Detect which cell encompasses the target text, then output its [X, Y] center coordinate. 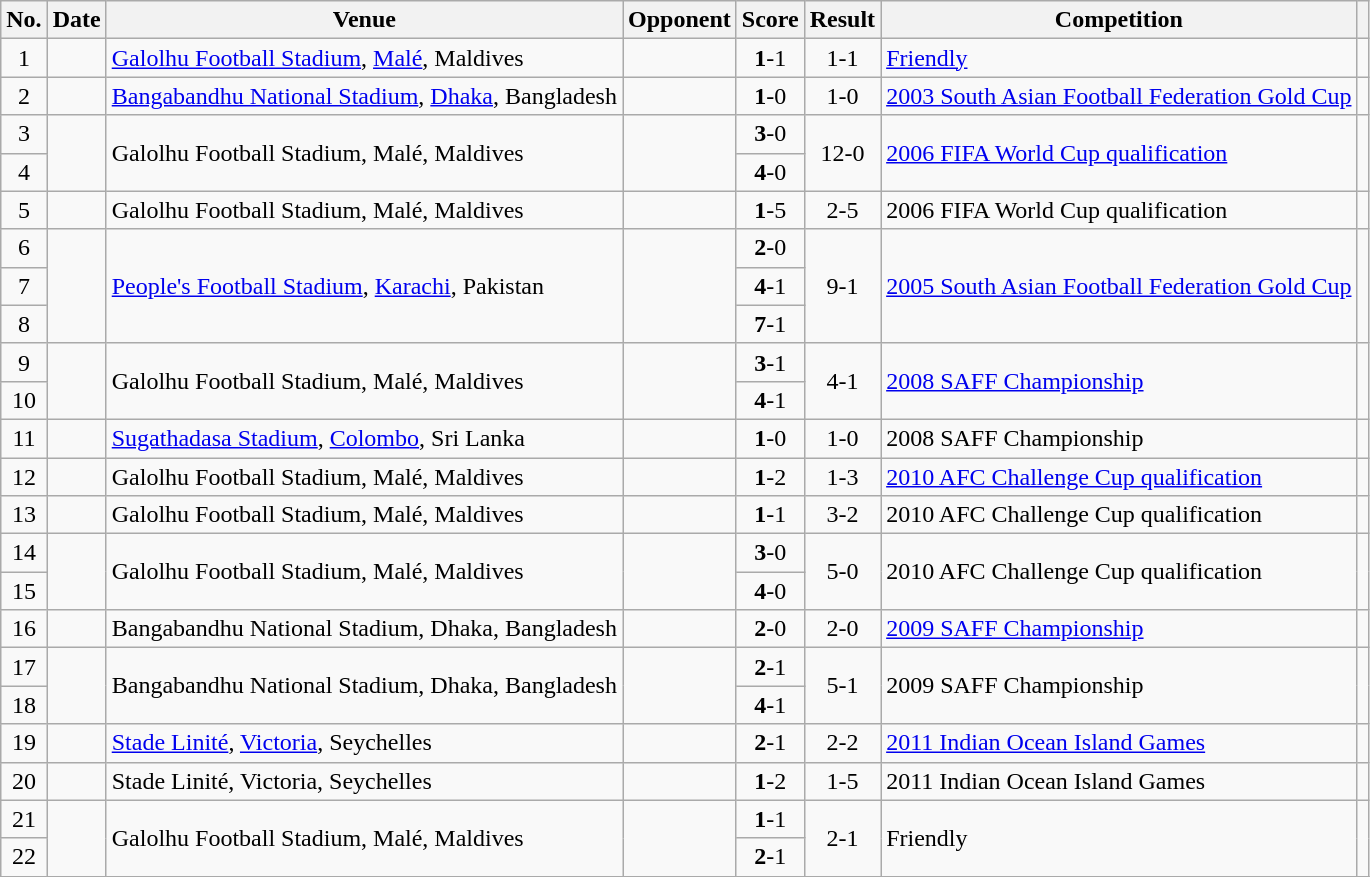
19 [24, 743]
3 [24, 134]
20 [24, 781]
4 [24, 172]
Result [842, 20]
Score [770, 20]
2-2 [842, 743]
1 [24, 58]
12 [24, 477]
3-1 [770, 362]
2005 South Asian Football Federation Gold Cup [1119, 286]
2-5 [842, 210]
3-2 [842, 515]
7-1 [770, 324]
2 [24, 96]
13 [24, 515]
14 [24, 553]
21 [24, 819]
9-1 [842, 286]
11 [24, 438]
22 [24, 857]
15 [24, 591]
5-0 [842, 572]
2003 South Asian Football Federation Gold Cup [1119, 96]
Competition [1119, 20]
1-3 [842, 477]
No. [24, 20]
Venue [364, 20]
8 [24, 324]
17 [24, 667]
Date [76, 20]
12-0 [842, 153]
Sugathadasa Stadium, Colombo, Sri Lanka [364, 438]
7 [24, 286]
10 [24, 400]
Opponent [679, 20]
5-1 [842, 686]
18 [24, 705]
9 [24, 362]
16 [24, 629]
People's Football Stadium, Karachi, Pakistan [364, 286]
6 [24, 248]
5 [24, 210]
